Extract the (X, Y) coordinate from the center of the cell holding the provided text.  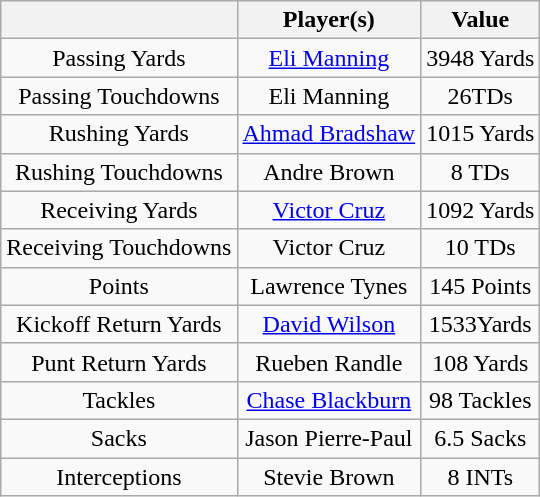
1533Yards (480, 324)
Sacks (119, 438)
Player(s) (329, 20)
Rushing Touchdowns (119, 172)
1092 Yards (480, 210)
6.5 Sacks (480, 438)
Passing Touchdowns (119, 96)
Lawrence Tynes (329, 286)
Ahmad Bradshaw (329, 134)
108 Yards (480, 362)
26TDs (480, 96)
Rueben Randle (329, 362)
3948 Yards (480, 58)
8 TDs (480, 172)
Punt Return Yards (119, 362)
98 Tackles (480, 400)
10 TDs (480, 248)
Points (119, 286)
Receiving Yards (119, 210)
Passing Yards (119, 58)
Jason Pierre-Paul (329, 438)
Interceptions (119, 477)
Chase Blackburn (329, 400)
Value (480, 20)
Andre Brown (329, 172)
1015 Yards (480, 134)
8 INTs (480, 477)
Rushing Yards (119, 134)
Receiving Touchdowns (119, 248)
145 Points (480, 286)
David Wilson (329, 324)
Kickoff Return Yards (119, 324)
Stevie Brown (329, 477)
Tackles (119, 400)
